Scan for the cell matching the given text and deliver its [X, Y] coordinate at center. 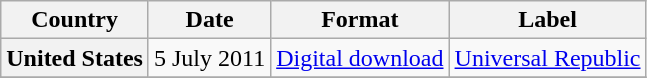
5 July 2011 [209, 58]
Universal Republic [548, 58]
Date [209, 20]
Country [75, 20]
Label [548, 20]
Format [360, 20]
United States [75, 58]
Digital download [360, 58]
